Pinpoint the cell where the given text exists, returning its [x, y] midpoint coordinate. 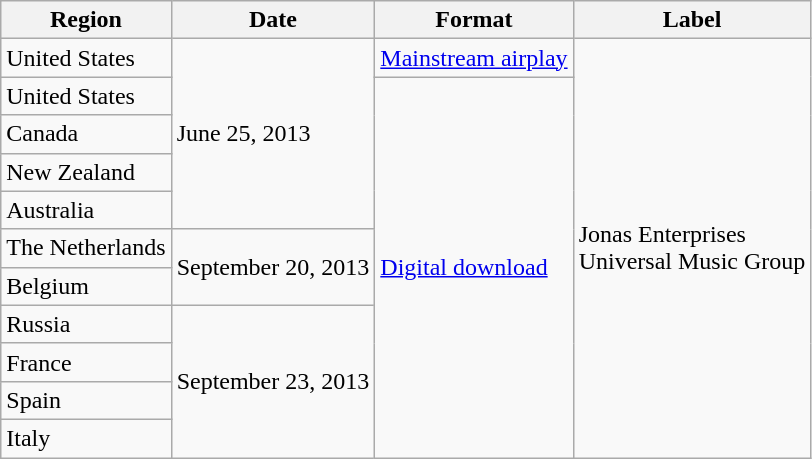
Digital download [474, 268]
June 25, 2013 [273, 134]
Italy [86, 438]
Label [692, 20]
Russia [86, 324]
Mainstream airplay [474, 58]
Australia [86, 210]
Date [273, 20]
September 23, 2013 [273, 381]
France [86, 362]
September 20, 2013 [273, 267]
Region [86, 20]
Spain [86, 400]
Jonas Enterprises Universal Music Group [692, 248]
Canada [86, 134]
The Netherlands [86, 248]
Belgium [86, 286]
Format [474, 20]
New Zealand [86, 172]
